Return (X, Y) of the center of cell containing provided text 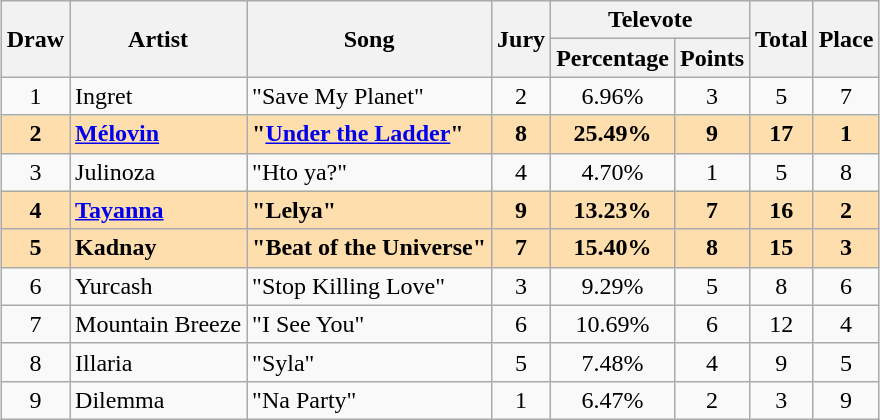
"Lelya" (370, 210)
15 (782, 248)
6.96% (613, 96)
7.48% (613, 362)
16 (782, 210)
Mélovin (158, 134)
"Beat of the Universe" (370, 248)
Percentage (613, 58)
Total (782, 39)
Place (846, 39)
Televote (650, 20)
"Na Party" (370, 400)
17 (782, 134)
Dilemma (158, 400)
"I See You" (370, 324)
6.47% (613, 400)
"Syla" (370, 362)
"Stop Killing Love" (370, 286)
15.40% (613, 248)
Points (712, 58)
Kadnay (158, 248)
4.70% (613, 172)
Artist (158, 39)
Mountain Breeze (158, 324)
Yurcash (158, 286)
Illaria (158, 362)
"Hto ya?" (370, 172)
12 (782, 324)
9.29% (613, 286)
"Save My Planet" (370, 96)
Ingret (158, 96)
Song (370, 39)
Julinoza (158, 172)
Jury (522, 39)
10.69% (613, 324)
Draw (35, 39)
"Under the Ladder" (370, 134)
13.23% (613, 210)
Tayanna (158, 210)
25.49% (613, 134)
